Provide the (X, Y) coordinate of the cell's center where the given text is located.  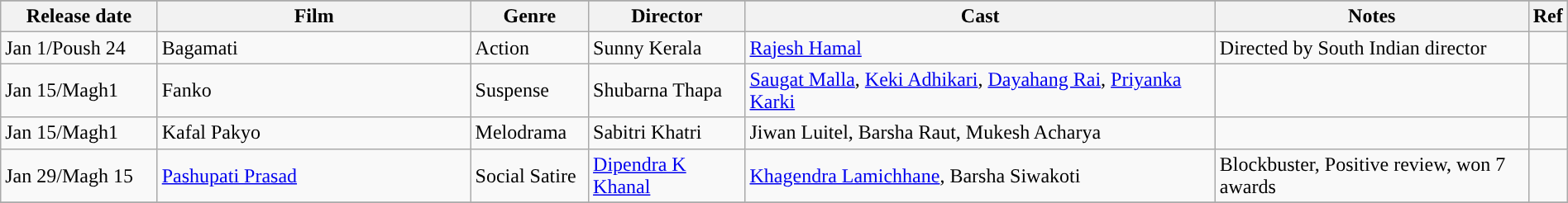
Release date (79, 17)
Genre (529, 17)
Kafal Pakyo (314, 133)
Directed by South Indian director (1371, 48)
Director (667, 17)
Film (314, 17)
Rajesh Hamal (980, 48)
Shubarna Thapa (667, 91)
Jan 29/Magh 15 (79, 175)
Khagendra Lamichhane, Barsha Siwakoti (980, 175)
Cast (980, 17)
Notes (1371, 17)
Dipendra K Khanal (667, 175)
Jiwan Luitel, Barsha Raut, Mukesh Acharya (980, 133)
Suspense (529, 91)
Saugat Malla, Keki Adhikari, Dayahang Rai, Priyanka Karki (980, 91)
Sunny Kerala (667, 48)
Action (529, 48)
Sabitri Khatri (667, 133)
Bagamati (314, 48)
Jan 1/Poush 24 (79, 48)
Ref (1548, 17)
Fanko (314, 91)
Pashupati Prasad (314, 175)
Social Satire (529, 175)
Blockbuster, Positive review, won 7 awards (1371, 175)
Melodrama (529, 133)
